Search for the cell housing the specified text and yield its (x, y) center coordinate. 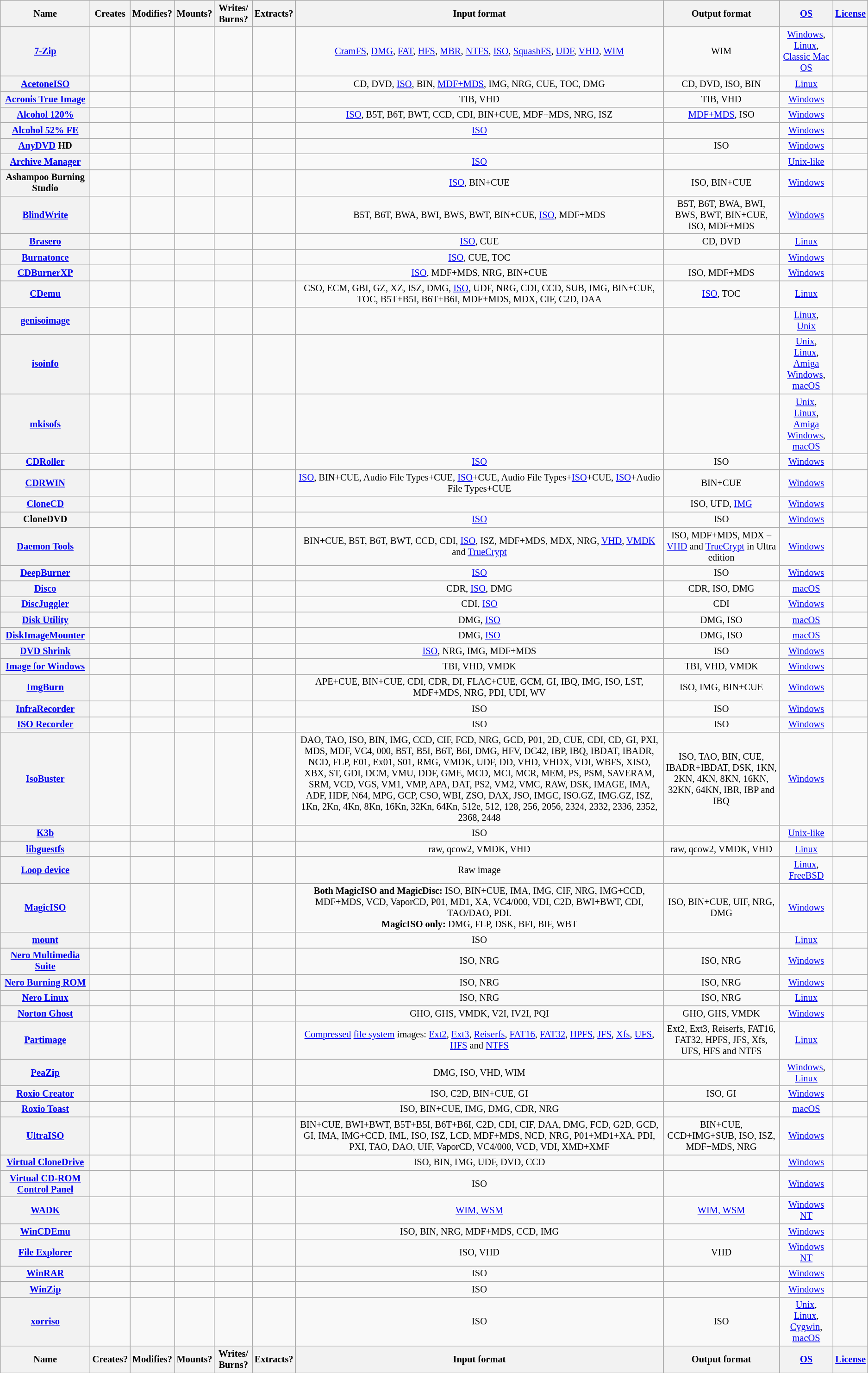
ISO, NRG, IMG, MDF+MDS (479, 651)
ISO, BIN+CUE, Audio File Types+CUE, ISO+CUE, Audio File Types+ISO+CUE, ISO+Audio File Types+CUE (479, 483)
CloneDVD (45, 519)
Linux,Unix (806, 321)
MagicISO (45, 908)
ISO, MDF+MDS (721, 273)
InfraRecorder (45, 709)
DMG, ISO, VHD, WIM (479, 1073)
isoinfo (45, 364)
CDRWIN (45, 483)
ISO, BIN+CUE, UIF, NRG, DMG (721, 908)
CDI, ISO (479, 604)
ISO, MDF+MDS, MDX – VHD and TrueCrypt in Ultra edition (721, 546)
CramFS, DMG, FAT, HFS, MBR, NTFS, ISO, SquashFS, UDF, VHD, WIM (479, 51)
Windows, Linux (806, 1073)
ISO, GI (721, 1093)
Acronis True Image (45, 99)
mount (45, 940)
APE+CUE, BIN+CUE, CDI, CDR, DI, FLAC+CUE, GCM, GI, IBQ, IMG, ISO, LST, MDF+MDS, NRG, PDI, UDI, WV (479, 687)
DiskImageMounter (45, 635)
Nero Linux (45, 998)
Alcohol 120% (45, 115)
Roxio Toast (45, 1109)
Creates (110, 13)
Virtual CloneDrive (45, 1162)
Burnatonce (45, 257)
AcetoneISO (45, 84)
VHD (721, 1253)
Norton Ghost (45, 1013)
WinRAR (45, 1273)
CSO, ECM, GBI, GZ, XZ, ISZ, DMG, ISO, UDF, NRG, CDI, CCD, SUB, IMG, BIN+CUE, TOC, B5T+B5I, B6T+B6I, MDF+MDS, MDX, CIF, C2D, DAA (479, 294)
Disk Utility (45, 620)
Virtual CD-ROM Control Panel (45, 1184)
Disco (45, 588)
ISO, UFD, IMG (721, 504)
Roxio Creator (45, 1093)
Unix, Linux,Cygwin,macOS (806, 1322)
DVD Shrink (45, 651)
WinCDEmu (45, 1231)
WinZip (45, 1289)
BlindWrite (45, 215)
CloneCD (45, 504)
Ext2, Ext3, Reiserfs, FAT16, FAT32, HPFS, JFS, Xfs, UFS, HFS and NTFS (721, 1040)
Ashampoo Burning Studio (45, 183)
WIM (721, 51)
libguestfs (45, 849)
ISO, CUE, TOC (479, 257)
CDBurnerXP (45, 273)
genisoimage (45, 321)
CDI (721, 604)
ISO, BIN, IMG, UDF, DVD, CCD (479, 1162)
DiscJuggler (45, 604)
Image for Windows (45, 667)
GHO, GHS, VMDK (721, 1013)
7-Zip (45, 51)
ISO, TOC (721, 294)
AnyDVD HD (45, 146)
mkisofs (45, 424)
ISO, CUE (479, 242)
GHO, GHS, VMDK, V2I, IV2I, PQI (479, 1013)
ISO, TAO, BIN, CUE, IBADR+IBDAT, DSK, 1KN, 2KN, 4KN, 8KN, 16KN, 32KN, 64KN, IBR, IBP and IBQ (721, 779)
File Explorer (45, 1253)
IsoBuster (45, 779)
Loop device (45, 870)
Alcohol 52% FE (45, 131)
ImgBurn (45, 687)
Windows, Linux, Classic Mac OS (806, 51)
ISO, C2D, BIN+CUE, GI (479, 1093)
ISO, MDF+MDS, NRG, BIN+CUE (479, 273)
CDRoller (45, 462)
Creates? (110, 1359)
MDF+MDS, ISO (721, 115)
UltraISO (45, 1136)
ISO, BIN+CUE, IMG, DMG, CDR, NRG (479, 1109)
ISO, BIN, NRG, MDF+MDS, CCD, IMG (479, 1231)
ISO, VHD (479, 1253)
xorriso (45, 1322)
Raw image (479, 870)
CD, DVD, ISO, BIN, MDF+MDS, IMG, NRG, CUE, TOC, DMG (479, 84)
WADK (45, 1211)
DeepBurner (45, 573)
K3b (45, 833)
Archive Manager (45, 162)
ISO Recorder (45, 724)
Partimage (45, 1040)
Compressed file system images: Ext2, Ext3, Reiserfs, FAT16, FAT32, HPFS, JFS, Xfs, UFS, HFS and NTFS (479, 1040)
Daemon Tools (45, 546)
Nero Burning ROM (45, 982)
CD, DVD, ISO, BIN (721, 84)
CDemu (45, 294)
ISO, IMG, BIN+CUE (721, 687)
BIN+CUE, B5T, B6T, BWT, CCD, CDI, ISO, ISZ, MDF+MDS, MDX, NRG, VHD, VMDK and TrueCrypt (479, 546)
ISO, B5T, B6T, BWT, CCD, CDI, BIN+CUE, MDF+MDS, NRG, ISZ (479, 115)
BIN+CUE (721, 483)
Linux, FreeBSD (806, 870)
BIN+CUE, CCD+IMG+SUB, ISO, ISZ, MDF+MDS, NRG (721, 1136)
Nero Multimedia Suite (45, 961)
Brasero (45, 242)
PeaZip (45, 1073)
CD, DVD (721, 242)
